Detect which cell encompasses the target text, then output its [x, y] center coordinate. 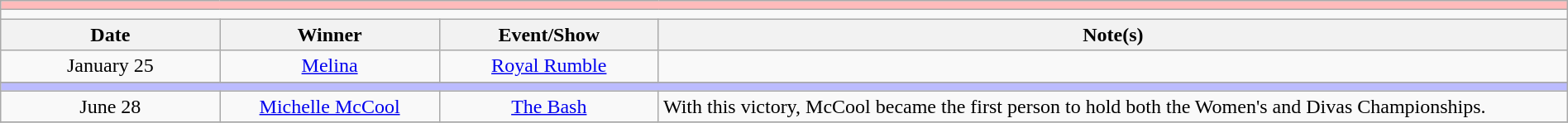
June 28 [111, 106]
Melina [329, 66]
The Bash [549, 106]
Winner [329, 35]
January 25 [111, 66]
Date [111, 35]
With this victory, McCool became the first person to hold both the Women's and Divas Championships. [1113, 106]
Michelle McCool [329, 106]
Event/Show [549, 35]
Royal Rumble [549, 66]
Note(s) [1113, 35]
